Pinpoint the cell where the given text exists, returning its (x, y) midpoint coordinate. 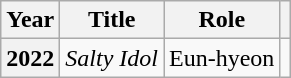
Eun-hyeon (222, 58)
Salty Idol (112, 58)
2022 (30, 58)
Role (222, 20)
Title (112, 20)
Year (30, 20)
